Return the [X, Y] coordinate for the center point of the cell that contains the specified text.  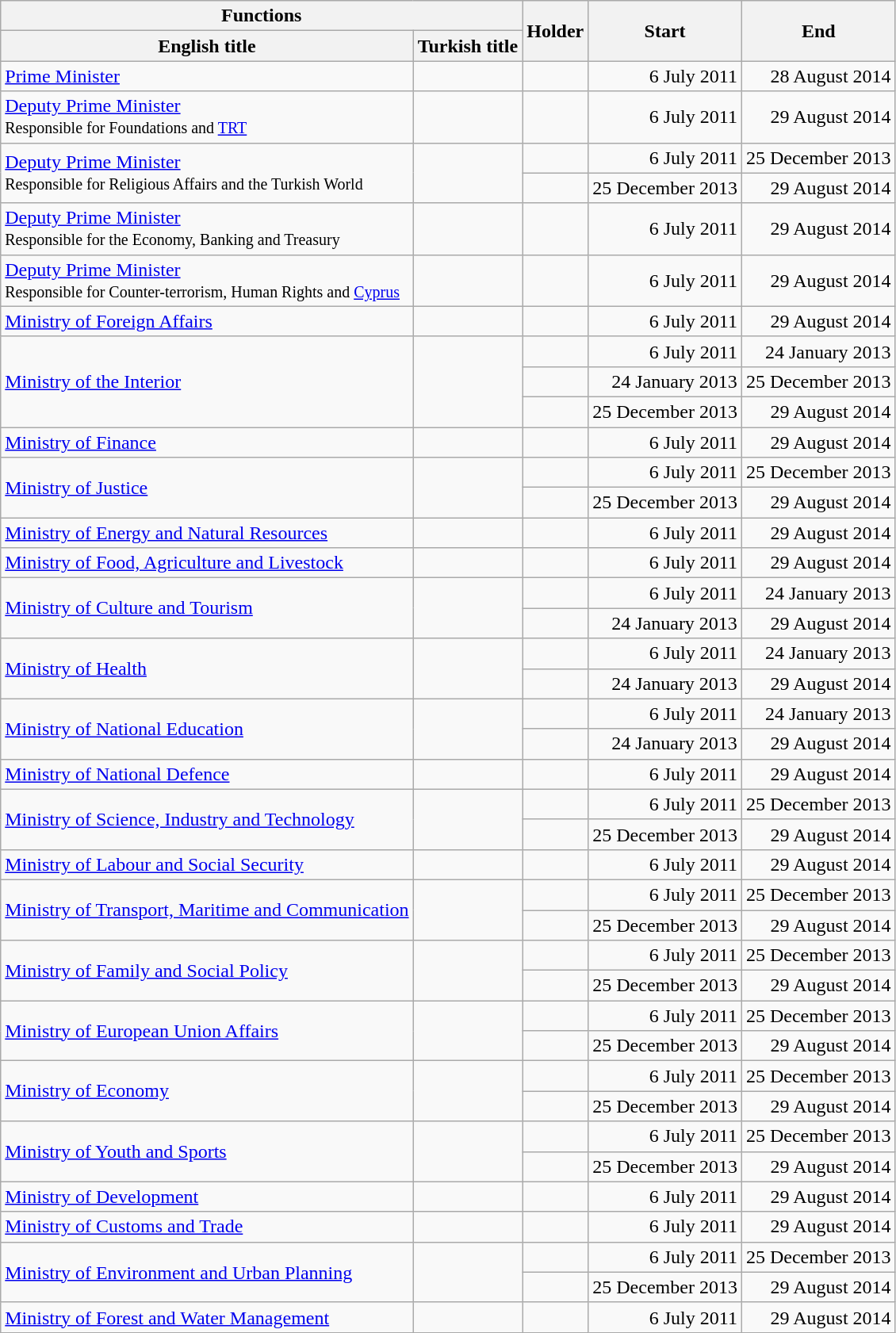
Ministry of Justice [207, 488]
Ministry of Youth and Sports [207, 1151]
Ministry of Labour and Social Security [207, 864]
Ministry of Foreign Affairs [207, 321]
Ministry of the Interior [207, 381]
Start [665, 31]
Functions [262, 16]
Deputy Prime Minister Responsible for Religious Affairs and the Turkish World [207, 173]
Turkish title [468, 46]
Ministry of Forest and Water Management [207, 1317]
Deputy Prime Minister Responsible for Foundations and TRT [207, 117]
Ministry of Economy [207, 1091]
Deputy Prime Minister Responsible for the Economy, Banking and Treasury [207, 228]
Ministry of European Union Affairs [207, 1031]
Ministry of Culture and Tourism [207, 608]
English title [207, 46]
Ministry of Energy and Natural Resources [207, 533]
Ministry of National Education [207, 729]
Ministry of Transport, Maritime and Communication [207, 910]
Deputy Prime Minister Responsible for Counter-terrorism, Human Rights and Cyprus [207, 281]
Ministry of Science, Industry and Technology [207, 819]
Ministry of Finance [207, 442]
Holder [555, 31]
28 August 2014 [818, 76]
Ministry of National Defence [207, 774]
Ministry of Environment and Urban Planning [207, 1272]
Ministry of Health [207, 668]
Ministry of Family and Social Policy [207, 971]
Ministry of Development [207, 1197]
Ministry of Customs and Trade [207, 1227]
Ministry of Food, Agriculture and Livestock [207, 563]
End [818, 31]
Prime Minister [207, 76]
